Locate the cell with the specified text and output its (x, y) center coordinate. 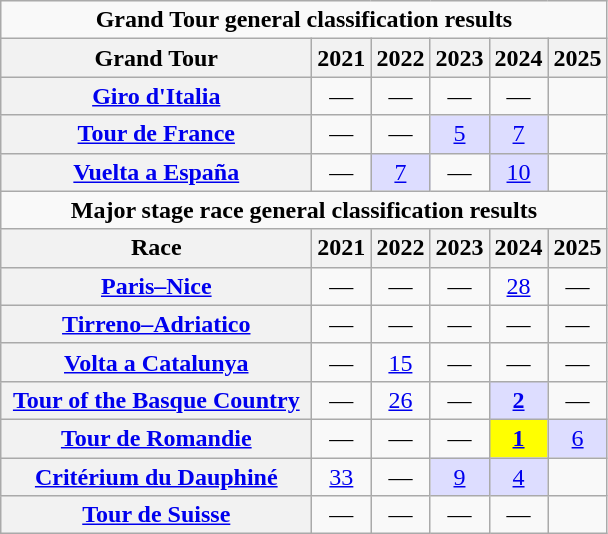
Grand Tour general classification results (304, 20)
10 (518, 172)
Giro d'Italia (156, 96)
Tour de France (156, 134)
1 (518, 438)
Grand Tour (156, 58)
28 (518, 286)
Tirreno–Adriatico (156, 324)
Paris–Nice (156, 286)
2 (518, 400)
Tour of the Basque Country (156, 400)
Volta a Catalunya (156, 362)
Tour de Romandie (156, 438)
9 (460, 477)
Tour de Suisse (156, 515)
Vuelta a España (156, 172)
33 (342, 477)
4 (518, 477)
26 (400, 400)
15 (400, 362)
Major stage race general classification results (304, 210)
6 (578, 438)
Race (156, 248)
5 (460, 134)
Critérium du Dauphiné (156, 477)
